Pinpoint the cell where the given text exists, returning its (X, Y) midpoint coordinate. 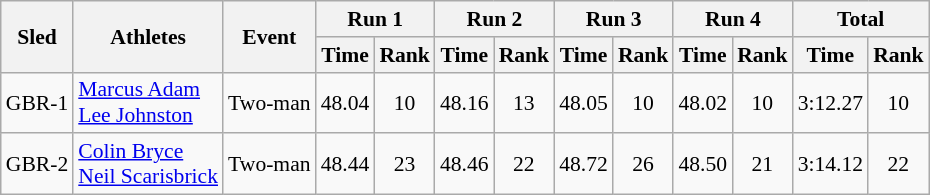
48.02 (702, 102)
Event (270, 36)
48.46 (464, 164)
3:12.27 (830, 102)
GBR-2 (37, 164)
Run 2 (494, 19)
48.50 (702, 164)
GBR-1 (37, 102)
26 (644, 164)
23 (404, 164)
13 (524, 102)
Athletes (148, 36)
3:14.12 (830, 164)
48.05 (584, 102)
Total (861, 19)
Run 3 (614, 19)
Sled (37, 36)
Run 1 (376, 19)
48.44 (346, 164)
Colin BryceNeil Scarisbrick (148, 164)
48.72 (584, 164)
48.04 (346, 102)
Run 4 (732, 19)
21 (762, 164)
48.16 (464, 102)
Marcus AdamLee Johnston (148, 102)
